Find where the given text appears and provide that cell's center as [x, y] coordinate. 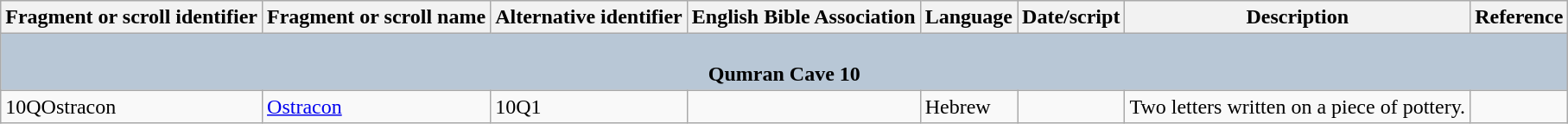
Language [968, 17]
English Bible Association [803, 17]
Hebrew [968, 107]
10Q1 [589, 107]
Fragment or scroll name [377, 17]
10QOstracon [131, 107]
Alternative identifier [589, 17]
Date/script [1071, 17]
Fragment or scroll identifier [131, 17]
Description [1298, 17]
Reference [1519, 17]
Qumran Cave 10 [784, 62]
Ostracon [377, 107]
Two letters written on a piece of pottery. [1298, 107]
